Scan for the cell matching the given text and deliver its [x, y] coordinate at center. 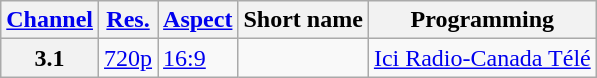
Ici Radio-Canada Télé [482, 58]
Aspect [198, 20]
Res. [128, 20]
Programming [482, 20]
Channel [50, 20]
720p [128, 58]
3.1 [50, 58]
Short name [303, 20]
16:9 [198, 58]
